Locate the cell with the specified text and output its [x, y] center coordinate. 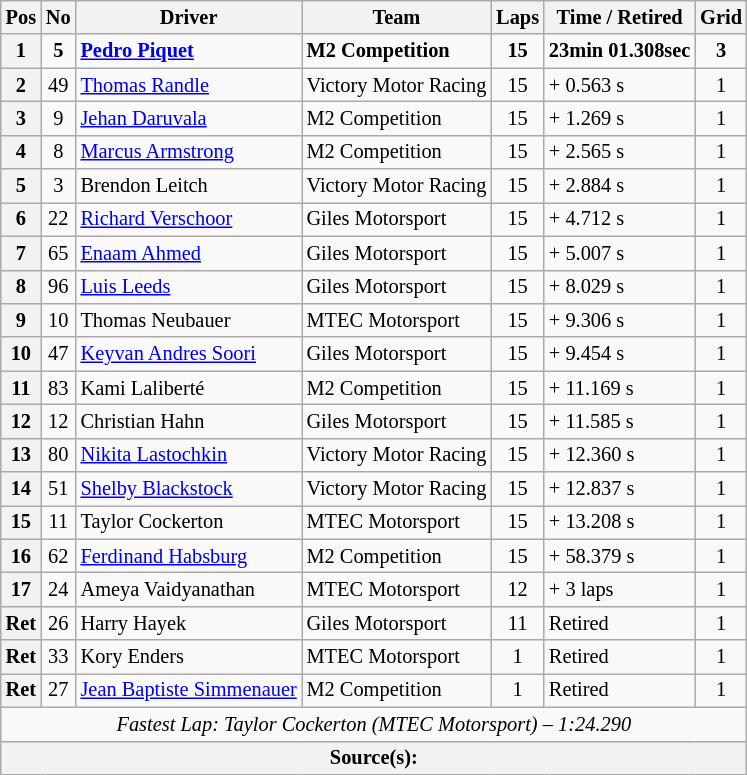
65 [58, 253]
96 [58, 287]
16 [21, 556]
+ 1.269 s [620, 118]
Ameya Vaidyanathan [189, 589]
+ 9.306 s [620, 320]
83 [58, 388]
Time / Retired [620, 17]
Christian Hahn [189, 421]
+ 9.454 s [620, 354]
Keyvan Andres Soori [189, 354]
13 [21, 455]
49 [58, 85]
No [58, 17]
51 [58, 489]
26 [58, 623]
+ 2.565 s [620, 152]
Luis Leeds [189, 287]
Jean Baptiste Simmenauer [189, 690]
Shelby Blackstock [189, 489]
+ 3 laps [620, 589]
2 [21, 85]
Pos [21, 17]
Fastest Lap: Taylor Cockerton (MTEC Motorsport) – 1:24.290 [374, 724]
27 [58, 690]
7 [21, 253]
Brendon Leitch [189, 186]
+ 11.169 s [620, 388]
+ 8.029 s [620, 287]
Thomas Randle [189, 85]
Pedro Piquet [189, 51]
Source(s): [374, 758]
22 [58, 219]
Thomas Neubauer [189, 320]
Grid [721, 17]
Nikita Lastochkin [189, 455]
Marcus Armstrong [189, 152]
+ 12.360 s [620, 455]
Kory Enders [189, 657]
14 [21, 489]
+ 4.712 s [620, 219]
+ 12.837 s [620, 489]
Team [397, 17]
+ 0.563 s [620, 85]
Taylor Cockerton [189, 522]
23min 01.308sec [620, 51]
4 [21, 152]
6 [21, 219]
+ 13.208 s [620, 522]
Harry Hayek [189, 623]
Driver [189, 17]
+ 11.585 s [620, 421]
62 [58, 556]
Jehan Daruvala [189, 118]
Kami Laliberté [189, 388]
+ 58.379 s [620, 556]
Laps [518, 17]
+ 2.884 s [620, 186]
Richard Verschoor [189, 219]
17 [21, 589]
47 [58, 354]
Enaam Ahmed [189, 253]
33 [58, 657]
24 [58, 589]
80 [58, 455]
+ 5.007 s [620, 253]
Ferdinand Habsburg [189, 556]
